Provide the [X, Y] coordinate of the cell's center where the given text is located.  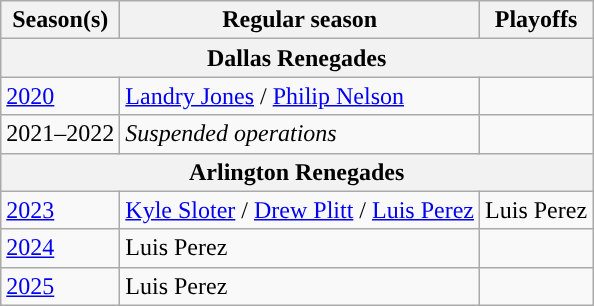
2023 [60, 210]
2020 [60, 96]
2024 [60, 248]
Arlington Renegades [297, 172]
2021–2022 [60, 134]
Dallas Renegades [297, 58]
2025 [60, 286]
Landry Jones / Philip Nelson [300, 96]
Season(s) [60, 20]
Playoffs [536, 20]
Suspended operations [300, 134]
Kyle Sloter / Drew Plitt / Luis Perez [300, 210]
Regular season [300, 20]
